For the text-containing cell, return its midpoint in [x, y] coordinate format. 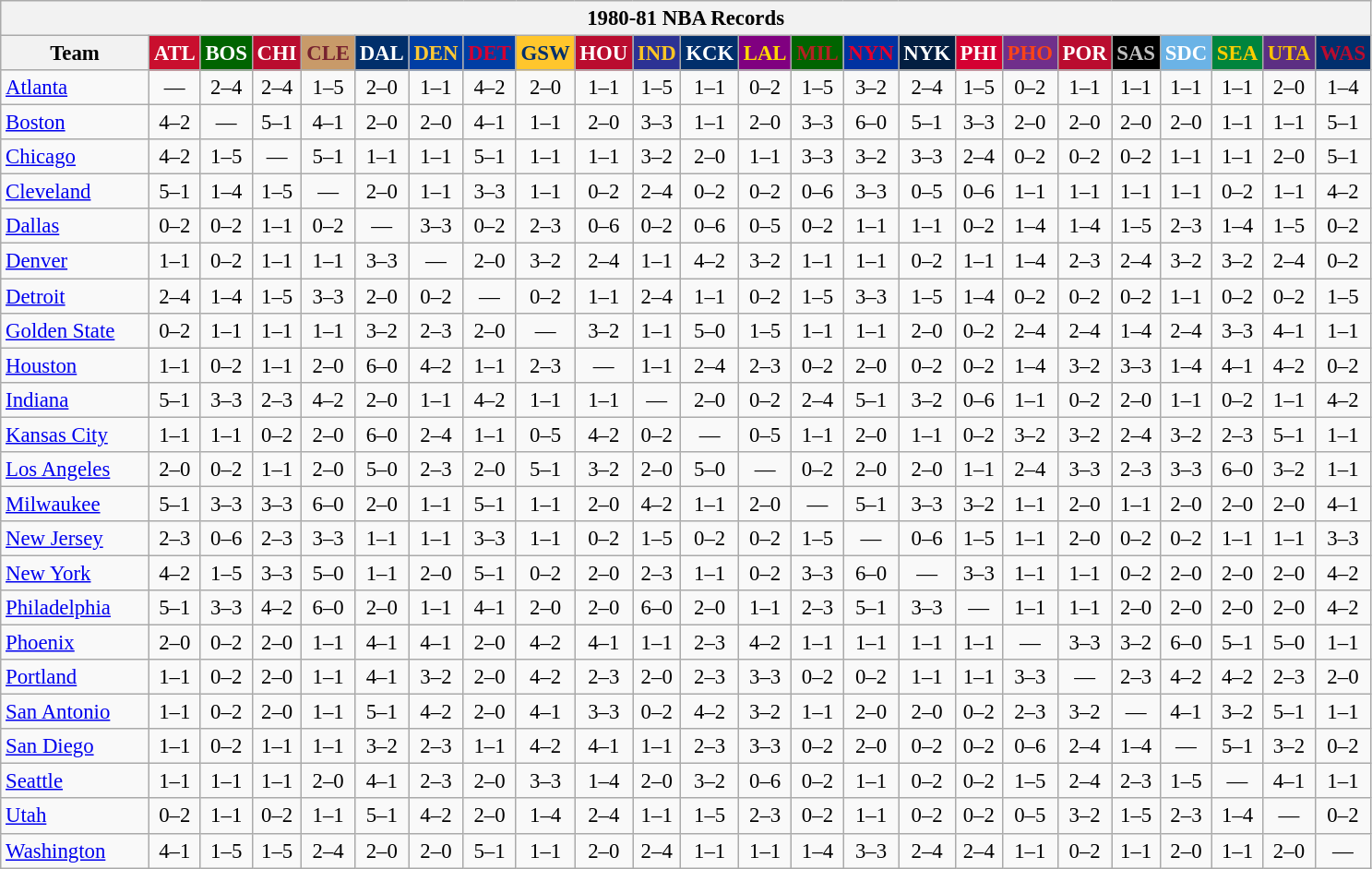
UTA [1288, 54]
Phoenix [76, 643]
New Jersey [76, 539]
Golden State [76, 330]
Houston [76, 365]
CLE [328, 54]
BOS [226, 54]
NYN [871, 54]
Cleveland [76, 192]
PHI [978, 54]
Portland [76, 677]
DET [489, 54]
CHI [277, 54]
Chicago [76, 157]
HOU [603, 54]
MIL [817, 54]
Utah [76, 816]
New York [76, 573]
LAL [764, 54]
Team [76, 54]
GSW [545, 54]
POR [1085, 54]
Atlanta [76, 88]
Denver [76, 261]
1980-81 NBA Records [686, 18]
Boston [76, 123]
Milwaukee [76, 504]
Philadelphia [76, 608]
SEA [1238, 54]
Washington [76, 851]
SDC [1186, 54]
Indiana [76, 399]
ATL [174, 54]
IND [657, 54]
WAS [1342, 54]
KCK [710, 54]
San Antonio [76, 712]
San Diego [76, 746]
SAS [1136, 54]
DEN [435, 54]
Seattle [76, 781]
Los Angeles [76, 470]
NYK [926, 54]
PHO [1030, 54]
Detroit [76, 296]
DAL [382, 54]
Kansas City [76, 434]
Dallas [76, 226]
